Return the (x, y) coordinate for the center point of the cell that contains the specified text.  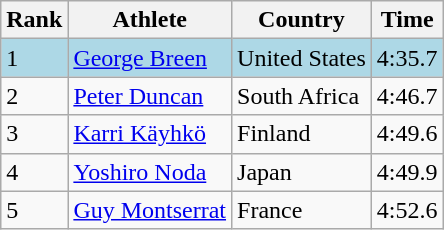
3 (34, 134)
Japan (302, 172)
Karri Käyhkö (150, 134)
Yoshiro Noda (150, 172)
4:49.9 (407, 172)
United States (302, 58)
France (302, 210)
4:46.7 (407, 96)
4:35.7 (407, 58)
5 (34, 210)
South Africa (302, 96)
4:52.6 (407, 210)
Time (407, 20)
1 (34, 58)
Athlete (150, 20)
Peter Duncan (150, 96)
4 (34, 172)
4:49.6 (407, 134)
2 (34, 96)
Finland (302, 134)
Guy Montserrat (150, 210)
Rank (34, 20)
George Breen (150, 58)
Country (302, 20)
